Capture the cell that displays the provided text and extract its [X, Y] central coordinate. 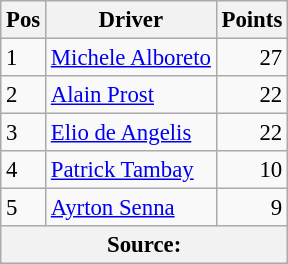
Alain Prost [132, 95]
27 [252, 58]
Source: [144, 245]
Patrick Tambay [132, 170]
1 [24, 58]
10 [252, 170]
Pos [24, 20]
Driver [132, 20]
Points [252, 20]
4 [24, 170]
Elio de Angelis [132, 133]
Michele Alboreto [132, 58]
9 [252, 208]
5 [24, 208]
3 [24, 133]
Ayrton Senna [132, 208]
2 [24, 95]
